Output the (x, y) coordinate of the center of the cell containing the given text.  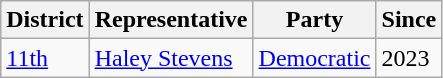
11th (45, 58)
Haley Stevens (171, 58)
Since (409, 20)
Democratic (314, 58)
Representative (171, 20)
Party (314, 20)
District (45, 20)
2023 (409, 58)
